Locate the cell with the specified text and output its [X, Y] center coordinate. 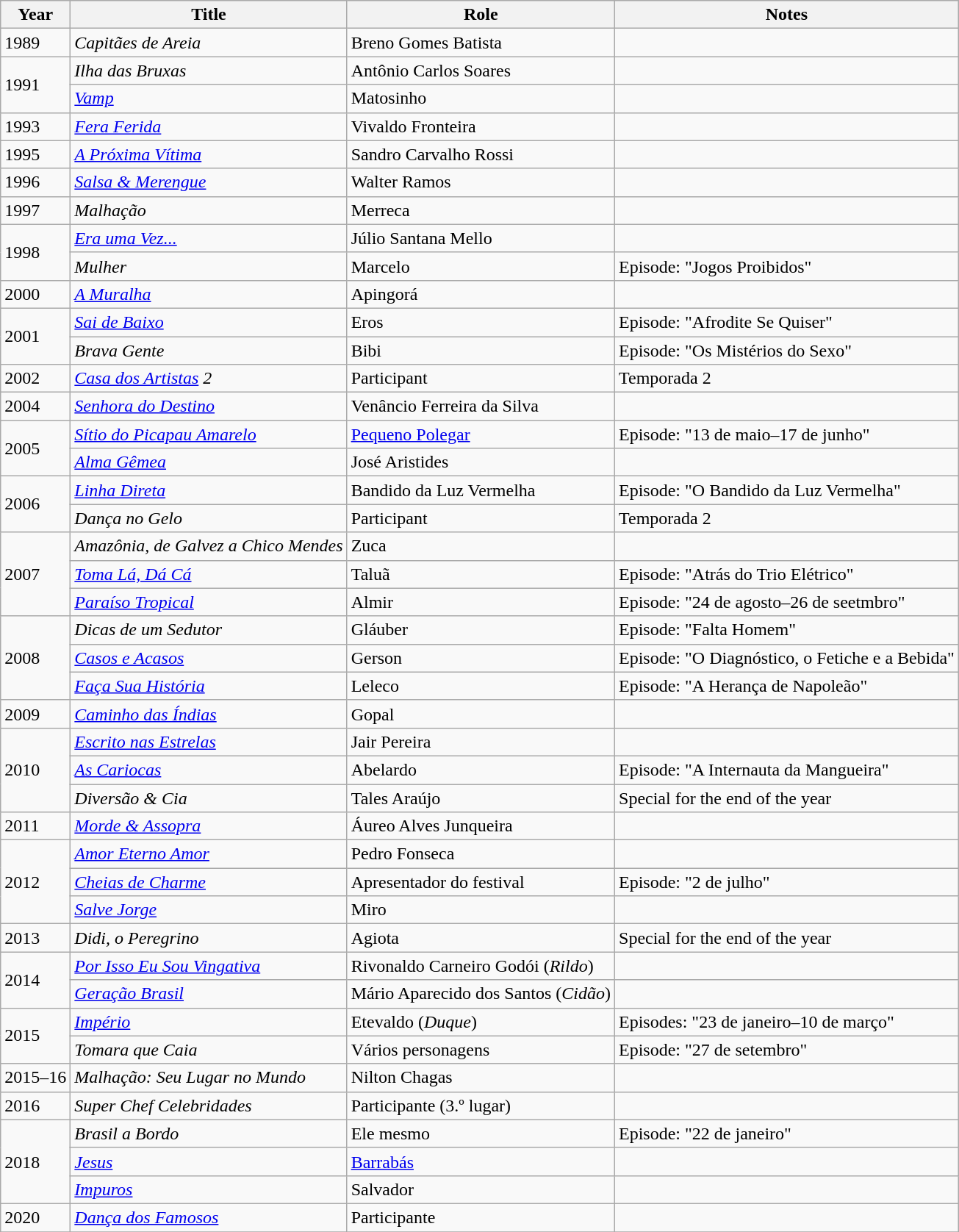
Dicas de um Sedutor [209, 630]
Bandido da Luz Vermelha [481, 490]
As Cariocas [209, 770]
Impuros [209, 1189]
Paraíso Tropical [209, 602]
Episode: "27 de setembro" [787, 1050]
Almir [481, 602]
Dança dos Famosos [209, 1217]
Brasil a Bordo [209, 1133]
1997 [35, 210]
Episode: "24 de agosto–26 de seetmbro" [787, 602]
Episode: "Atrás do Trio Elétrico" [787, 574]
Episode: "22 de janeiro" [787, 1133]
Pequeno Polegar [481, 434]
Ilha das Bruxas [209, 71]
Casos e Acasos [209, 658]
Gláuber [481, 630]
2010 [35, 770]
2018 [35, 1161]
Rivonaldo Carneiro Godói (Rildo) [481, 966]
Malhação: Seu Lugar no Mundo [209, 1078]
Jair Pereira [481, 742]
2020 [35, 1217]
2016 [35, 1106]
Mário Aparecido dos Santos (Cidão) [481, 994]
Tomara que Caia [209, 1050]
2004 [35, 407]
2014 [35, 980]
Cheias de Charme [209, 882]
Império [209, 1022]
Sandro Carvalho Rossi [481, 154]
Mulher [209, 266]
2011 [35, 826]
Abelardo [481, 770]
A Muralha [209, 294]
2015–16 [35, 1078]
Pedro Fonseca [481, 854]
Episodes: "23 de janeiro–10 de março" [787, 1022]
Episode: "13 de maio–17 de junho" [787, 434]
Apingorá [481, 294]
Merreca [481, 210]
Breno Gomes Batista [481, 43]
Antônio Carlos Soares [481, 71]
Participante (3.º lugar) [481, 1106]
Áureo Alves Junqueira [481, 826]
1993 [35, 126]
Episode: "Falta Homem" [787, 630]
2001 [35, 336]
Amazônia, de Galvez a Chico Mendes [209, 546]
Sai de Baixo [209, 322]
1996 [35, 182]
Didi, o Peregrino [209, 938]
Etevaldo (Duque) [481, 1022]
Nilton Chagas [481, 1078]
Tales Araújo [481, 798]
Episode: "A Herança de Napoleão" [787, 686]
1995 [35, 154]
Apresentador do festival [481, 882]
Ele mesmo [481, 1133]
Linha Direta [209, 490]
Episode: "2 de julho" [787, 882]
Matosinho [481, 99]
Miro [481, 910]
Toma Lá, Dá Cá [209, 574]
Diversão & Cia [209, 798]
Malhação [209, 210]
2013 [35, 938]
Vivaldo Fronteira [481, 126]
Taluã [481, 574]
Amor Eterno Amor [209, 854]
2009 [35, 714]
José Aristides [481, 462]
Participante [481, 1217]
Capitães de Areia [209, 43]
Bibi [481, 351]
Episode: "Os Mistérios do Sexo" [787, 351]
2006 [35, 504]
1989 [35, 43]
Casa dos Artistas 2 [209, 379]
Alma Gêmea [209, 462]
Fera Ferida [209, 126]
1991 [35, 85]
Venâncio Ferreira da Silva [481, 407]
Walter Ramos [481, 182]
1998 [35, 252]
Salsa & Merengue [209, 182]
Barrabás [481, 1161]
Gerson [481, 658]
Era uma Vez... [209, 238]
Zuca [481, 546]
Brava Gente [209, 351]
Marcelo [481, 266]
Episode: "O Diagnóstico, o Fetiche e a Bebida" [787, 658]
2002 [35, 379]
Episode: "Afrodite Se Quiser" [787, 322]
Super Chef Celebridades [209, 1106]
2000 [35, 294]
2008 [35, 658]
Salve Jorge [209, 910]
Year [35, 15]
Caminho das Índias [209, 714]
2005 [35, 448]
Gopal [481, 714]
Por Isso Eu Sou Vingativa [209, 966]
Jesus [209, 1161]
Morde & Assopra [209, 826]
Vamp [209, 99]
Senhora do Destino [209, 407]
Geração Brasil [209, 994]
A Próxima Vítima [209, 154]
Episode: "O Bandido da Luz Vermelha" [787, 490]
Salvador [481, 1189]
2007 [35, 574]
Sítio do Picapau Amarelo [209, 434]
Agiota [481, 938]
Role [481, 15]
Title [209, 15]
Eros [481, 322]
Notes [787, 15]
Faça Sua História [209, 686]
Episode: "A Internauta da Mangueira" [787, 770]
Júlio Santana Mello [481, 238]
Vários personagens [481, 1050]
Dança no Gelo [209, 518]
Episode: "Jogos Proibidos" [787, 266]
2012 [35, 882]
Leleco [481, 686]
2015 [35, 1036]
Escrito nas Estrelas [209, 742]
